Scan for the cell matching the given text and deliver its [X, Y] coordinate at center. 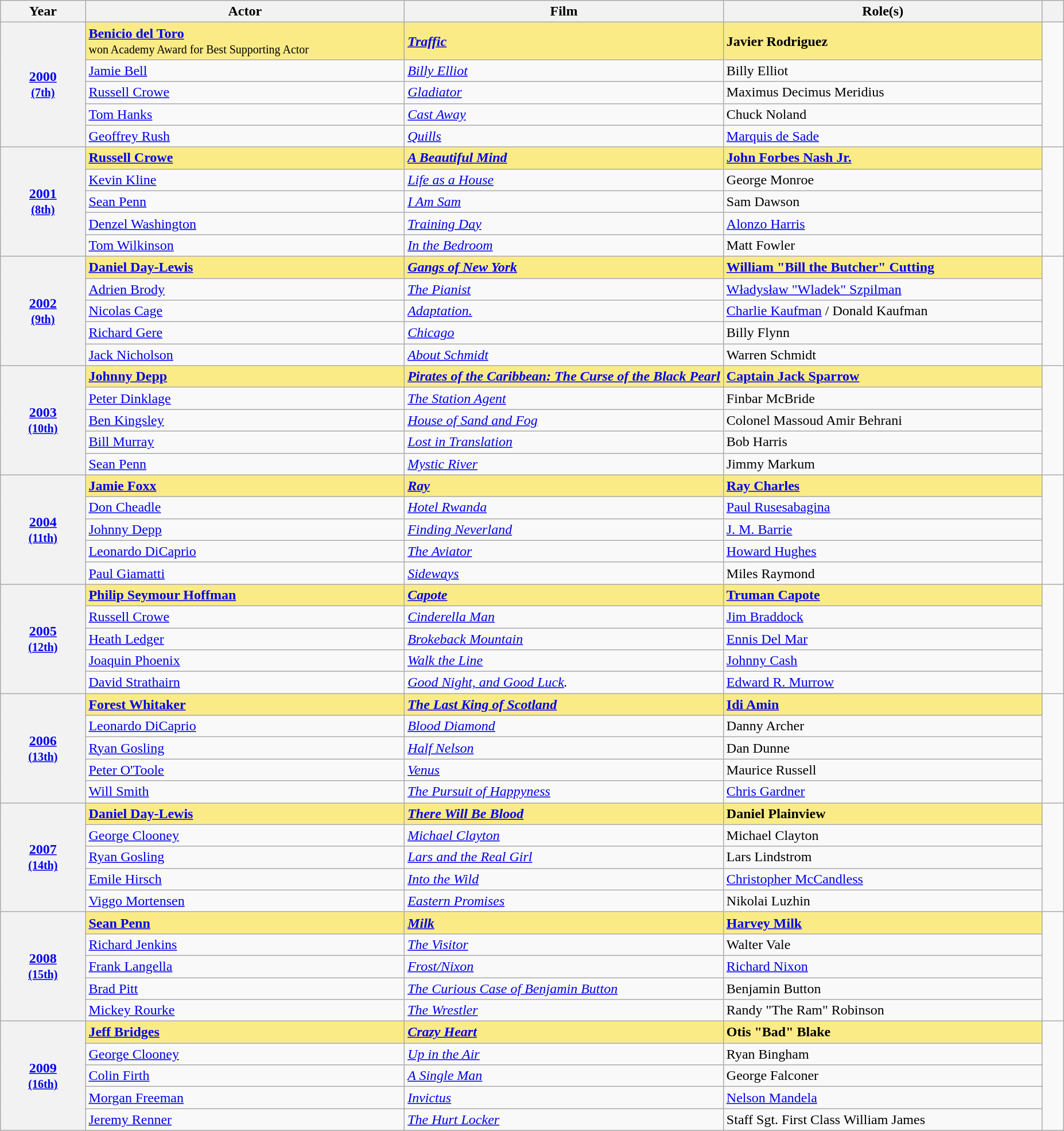
Will Smith [245, 792]
Pirates of the Caribbean: The Curse of the Black Pearl [564, 377]
Lars and the Real Girl [564, 857]
Brad Pitt [245, 988]
Idi Amin [883, 704]
William "Bill the Butcher" Cutting [883, 267]
Maximus Decimus Meridius [883, 92]
Javier Rodriguez [883, 41]
Chicago [564, 333]
Mickey Rourke [245, 1010]
Morgan Freeman [245, 1098]
Alonzo Harris [883, 223]
Venus [564, 770]
George Falconer [883, 1076]
Ray [564, 486]
Captain Jack Sparrow [883, 377]
Half Nelson [564, 748]
The Pursuit of Happyness [564, 792]
Benjamin Button [883, 988]
Tom Wilkinson [245, 245]
Life as a House [564, 180]
Christopher McCandless [883, 879]
Benicio del Toro won Academy Award for Best Supporting Actor [245, 41]
Paul Giamatti [245, 573]
Joaquin Phoenix [245, 661]
A Beautiful Mind [564, 158]
Truman Capote [883, 595]
Forest Whitaker [245, 704]
Dan Dunne [883, 748]
Colonel Massoud Amir Behrani [883, 420]
2005(12th) [43, 638]
Richard Gere [245, 333]
2000(7th) [43, 85]
Training Day [564, 223]
2006(13th) [43, 748]
David Strathairn [245, 683]
I Am Sam [564, 202]
Film [564, 11]
Adrien Brody [245, 289]
Gladiator [564, 92]
Bill Murray [245, 442]
Maurice Russell [883, 770]
Ray Charles [883, 486]
Jim Braddock [883, 617]
Nelson Mandela [883, 1098]
Role(s) [883, 11]
Sam Dawson [883, 202]
Charlie Kaufman / Donald Kaufman [883, 311]
Adaptation. [564, 311]
Lost in Translation [564, 442]
Jeremy Renner [245, 1120]
Frost/Nixon [564, 966]
Up in the Air [564, 1054]
Gangs of New York [564, 267]
Nicolas Cage [245, 311]
Actor [245, 11]
Chuck Noland [883, 114]
Don Cheadle [245, 508]
Lars Lindstrom [883, 857]
2001(8th) [43, 202]
The Aviator [564, 551]
Miles Raymond [883, 573]
Jack Nicholson [245, 355]
In the Bedroom [564, 245]
Chris Gardner [883, 792]
Howard Hughes [883, 551]
Walter Vale [883, 944]
Traffic [564, 41]
George Monroe [883, 180]
The Visitor [564, 944]
Ryan Bingham [883, 1054]
Finding Neverland [564, 529]
Finbar McBride [883, 398]
Ennis Del Mar [883, 639]
The Pianist [564, 289]
Invictus [564, 1098]
Philip Seymour Hoffman [245, 595]
Milk [564, 923]
Geoffrey Rush [245, 136]
Viggo Mortensen [245, 901]
The Curious Case of Benjamin Button [564, 988]
Matt Fowler [883, 245]
Warren Schmidt [883, 355]
Johnny Cash [883, 661]
The Last King of Scotland [564, 704]
Tom Hanks [245, 114]
Bob Harris [883, 442]
Otis "Bad" Blake [883, 1032]
Eastern Promises [564, 901]
Jimmy Markum [883, 464]
Mystic River [564, 464]
Sideways [564, 573]
Emile Hirsch [245, 879]
Daniel Plainview [883, 814]
Billy Flynn [883, 333]
2003(10th) [43, 420]
Brokeback Mountain [564, 639]
A Single Man [564, 1076]
Blood Diamond [564, 726]
Year [43, 11]
Hotel Rwanda [564, 508]
The Hurt Locker [564, 1120]
The Wrestler [564, 1010]
Capote [564, 595]
Władysław "Wladek" Szpilman [883, 289]
Cast Away [564, 114]
Peter Dinklage [245, 398]
J. M. Barrie [883, 529]
Nikolai Luzhin [883, 901]
Jeff Bridges [245, 1032]
Danny Archer [883, 726]
Quills [564, 136]
House of Sand and Fog [564, 420]
Paul Rusesabagina [883, 508]
Denzel Washington [245, 223]
John Forbes Nash Jr. [883, 158]
Randy "The Ram" Robinson [883, 1010]
Jamie Foxx [245, 486]
Staff Sgt. First Class William James [883, 1120]
Heath Ledger [245, 639]
2009(16th) [43, 1076]
Peter O'Toole [245, 770]
Good Night, and Good Luck. [564, 683]
Colin Firth [245, 1076]
Walk the Line [564, 661]
Kevin Kline [245, 180]
Richard Nixon [883, 966]
Marquis de Sade [883, 136]
The Station Agent [564, 398]
Harvey Milk [883, 923]
Richard Jenkins [245, 944]
2008(15th) [43, 966]
There Will Be Blood [564, 814]
Frank Langella [245, 966]
About Schmidt [564, 355]
Cinderella Man [564, 617]
Ben Kingsley [245, 420]
2002(9th) [43, 311]
Into the Wild [564, 879]
2007(14th) [43, 857]
Edward R. Murrow [883, 683]
Jamie Bell [245, 71]
Crazy Heart [564, 1032]
2004(11th) [43, 529]
